Provide the [x, y] coordinate of the cell's center where the given text is located.  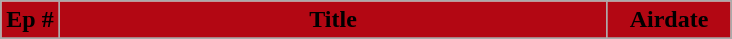
Airdate [669, 20]
Ep # [30, 20]
Title [333, 20]
